Extract the (x, y) coordinate from the center of the cell holding the provided text.  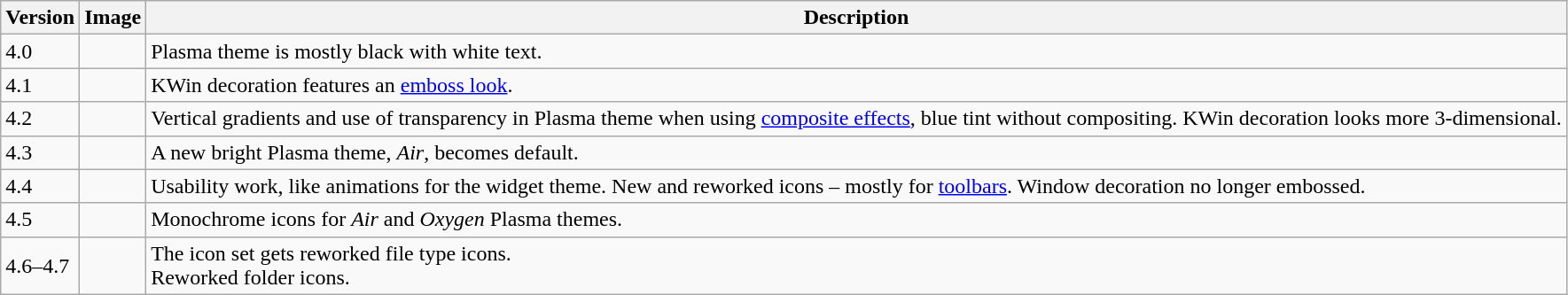
4.5 (41, 220)
4.2 (41, 119)
Version (41, 18)
The icon set gets reworked file type icons. Reworked folder icons. (856, 266)
A new bright Plasma theme, Air, becomes default. (856, 152)
4.6–4.7 (41, 266)
4.3 (41, 152)
Plasma theme is mostly black with white text. (856, 51)
4.1 (41, 85)
4.4 (41, 186)
4.0 (41, 51)
Image (113, 18)
Description (856, 18)
KWin decoration features an emboss look. (856, 85)
Monochrome icons for Air and Oxygen Plasma themes. (856, 220)
Usability work, like animations for the widget theme. New and reworked icons – mostly for toolbars. Window decoration no longer embossed. (856, 186)
